Capture the cell that displays the provided text and extract its [x, y] central coordinate. 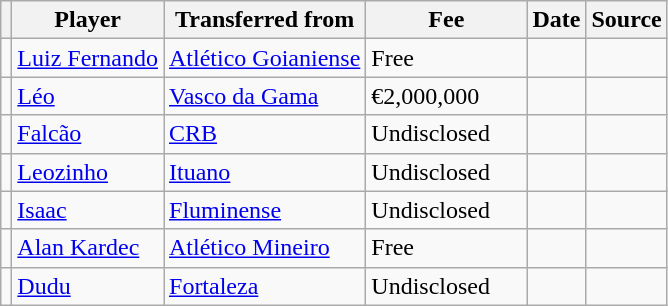
Date [556, 20]
Fortaleza [265, 286]
Isaac [88, 210]
Fluminense [265, 210]
Transferred from [265, 20]
€2,000,000 [446, 96]
Falcão [88, 134]
Luiz Fernando [88, 58]
Source [626, 20]
Ituano [265, 172]
Fee [446, 20]
Atlético Mineiro [265, 248]
Leozinho [88, 172]
Player [88, 20]
Léo [88, 96]
Vasco da Gama [265, 96]
Alan Kardec [88, 248]
Dudu [88, 286]
Atlético Goianiense [265, 58]
CRB [265, 134]
